Pinpoint the cell where the given text exists, returning its (x, y) midpoint coordinate. 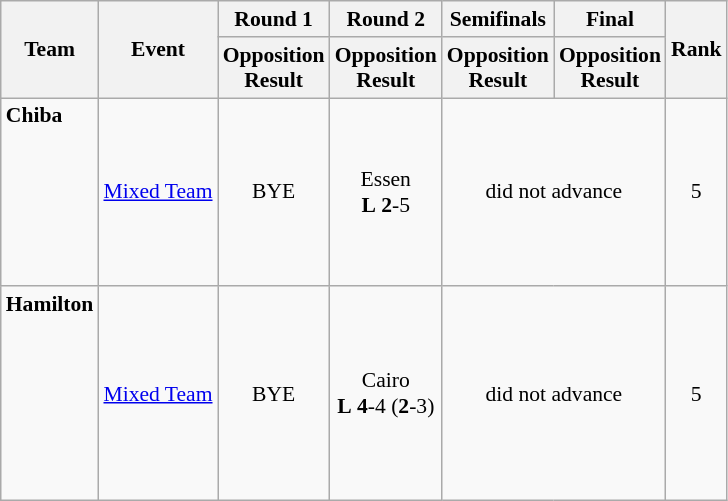
Team (50, 50)
Round 2 (386, 19)
Chiba (50, 192)
Hamilton (50, 394)
Rank (696, 50)
Final (610, 19)
Cairo L 4-4 (2-3) (386, 394)
Event (158, 50)
Round 1 (274, 19)
Semifinals (498, 19)
Essen L 2-5 (386, 192)
